Provide the (X, Y) coordinate of the cell's center where the given text is located.  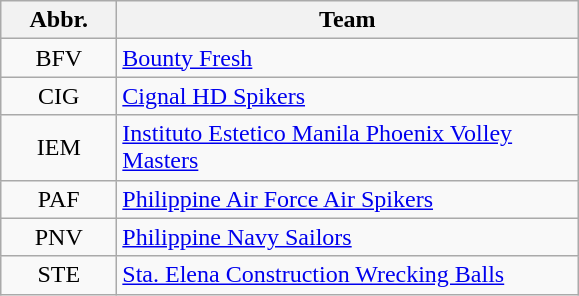
Cignal HD Spikers (348, 96)
BFV (59, 58)
Philippine Navy Sailors (348, 237)
Philippine Air Force Air Spikers (348, 199)
IEM (59, 148)
PAF (59, 199)
CIG (59, 96)
STE (59, 275)
Instituto Estetico Manila Phoenix Volley Masters (348, 148)
Sta. Elena Construction Wrecking Balls (348, 275)
Bounty Fresh (348, 58)
Abbr. (59, 20)
PNV (59, 237)
Team (348, 20)
